Detect which cell encompasses the target text, then output its (X, Y) center coordinate. 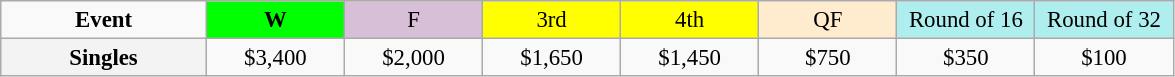
Round of 32 (1104, 20)
$2,000 (413, 58)
3rd (552, 20)
$1,650 (552, 58)
$750 (828, 58)
QF (828, 20)
W (275, 20)
Singles (104, 58)
Event (104, 20)
$350 (966, 58)
$100 (1104, 58)
$3,400 (275, 58)
Round of 16 (966, 20)
4th (690, 20)
$1,450 (690, 58)
F (413, 20)
